Identify which cell holds the provided text, then report its [X, Y] central coordinate. 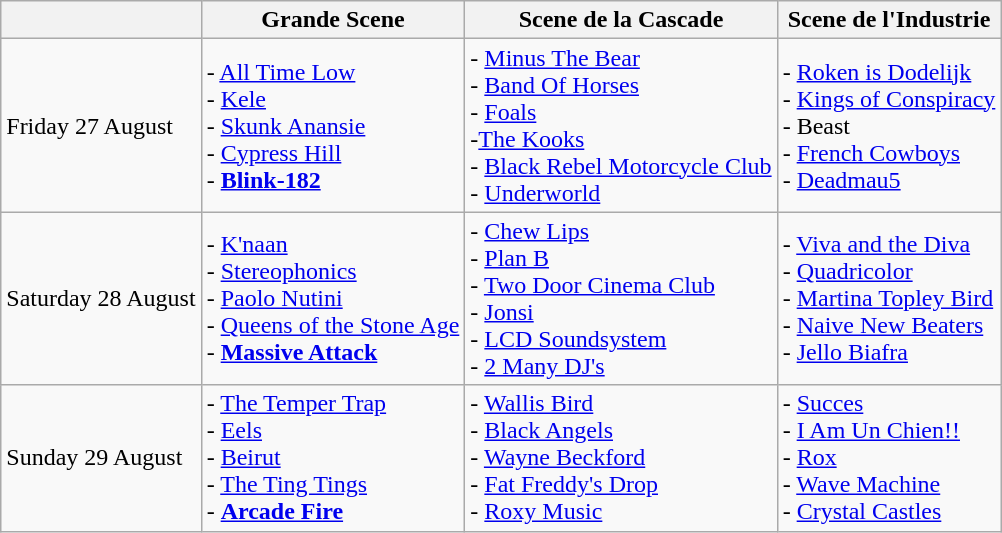
Sunday 29 August [101, 458]
- Roken is Dodelijk- Kings of Conspiracy- Beast- French Cowboys- Deadmau5 [889, 126]
- Minus The Bear- Band Of Horses- Foals-The Kooks - Black Rebel Motorcycle Club- Underworld [621, 126]
Grande Scene [333, 20]
- Wallis Bird- Black Angels- Wayne Beckford- Fat Freddy's Drop- Roxy Music [621, 458]
Scene de l'Industrie [889, 20]
- Viva and the Diva- Quadricolor- Martina Topley Bird- Naive New Beaters- Jello Biafra [889, 298]
Friday 27 August [101, 126]
- Succes- I Am Un Chien!!- Rox- Wave Machine- Crystal Castles [889, 458]
- Chew Lips- Plan B- Two Door Cinema Club- Jonsi- LCD Soundsystem- 2 Many DJ's [621, 298]
Saturday 28 August [101, 298]
- K'naan- Stereophonics- Paolo Nutini- Queens of the Stone Age- Massive Attack [333, 298]
Scene de la Cascade [621, 20]
- The Temper Trap- Eels- Beirut- The Ting Tings- Arcade Fire [333, 458]
- All Time Low- Kele- Skunk Anansie- Cypress Hill- Blink-182 [333, 126]
